For the text-containing cell, return its midpoint in [x, y] coordinate format. 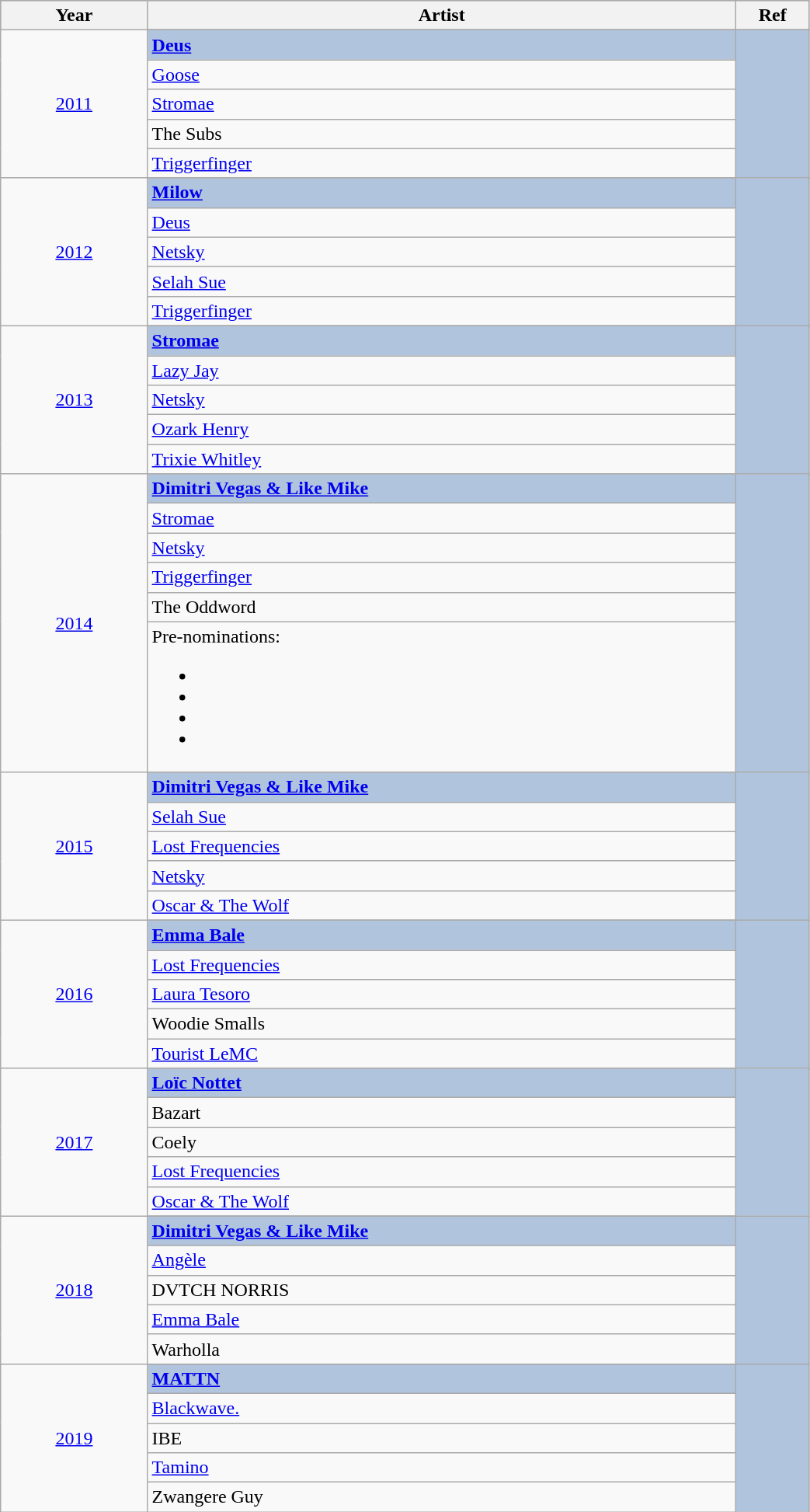
Year [75, 16]
Lazy Jay [441, 371]
2014 [75, 623]
The Subs [441, 134]
2012 [75, 252]
Laura Tesoro [441, 995]
Milow [441, 193]
2018 [75, 1290]
Artist [441, 16]
Goose [441, 75]
Warholla [441, 1349]
2016 [75, 994]
Loïc Nottet [441, 1083]
Zwangere Guy [441, 1497]
Angèle [441, 1260]
2015 [75, 846]
Coely [441, 1142]
2011 [75, 104]
The Oddword [441, 607]
IBE [441, 1438]
Pre-nominations: [441, 697]
2013 [75, 399]
Blackwave. [441, 1408]
Ozark Henry [441, 430]
DVTCH NORRIS [441, 1290]
2019 [75, 1437]
Trixie Whitley [441, 459]
MATTN [441, 1378]
Tourist LeMC [441, 1054]
Ref [772, 16]
Woodie Smalls [441, 1024]
Bazart [441, 1113]
2017 [75, 1142]
Tamino [441, 1468]
